Pinpoint the cell where the given text exists, returning its (x, y) midpoint coordinate. 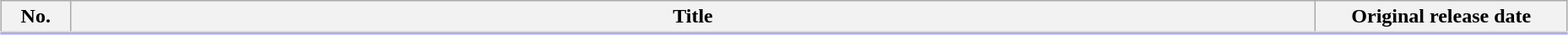
Title (693, 17)
No. (35, 17)
Original release date (1441, 17)
